Detect which cell encompasses the target text, then output its [X, Y] center coordinate. 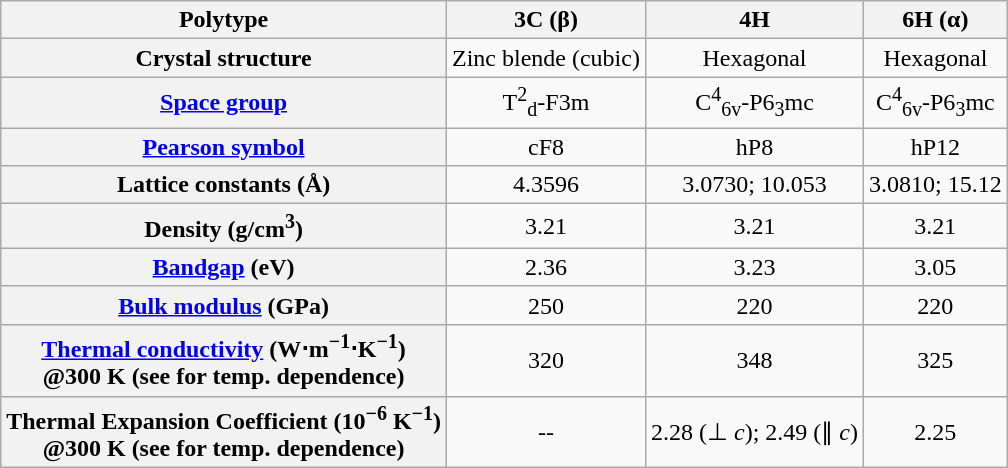
2.36 [546, 267]
-- [546, 432]
Space group [224, 102]
Density (g/cm3) [224, 226]
Bulk modulus (GPa) [224, 305]
2.25 [936, 432]
250 [546, 305]
Zinc blende (cubic) [546, 58]
Bandgap (eV) [224, 267]
Pearson symbol [224, 147]
3.05 [936, 267]
Thermal conductivity (W⋅m−1⋅K−1)@300 K (see for temp. dependence) [224, 361]
Polytype [224, 20]
hP8 [754, 147]
6H (α) [936, 20]
Crystal structure [224, 58]
hP12 [936, 147]
T2d-F3m [546, 102]
3.23 [754, 267]
320 [546, 361]
4.3596 [546, 185]
3.0730; 10.053 [754, 185]
2.28 (⊥ c); 2.49 (∥ c) [754, 432]
Thermal Expansion Coefficient (10−6 K−1)@300 K (see for temp. dependence) [224, 432]
cF8 [546, 147]
3C (β) [546, 20]
4H [754, 20]
Lattice constants (Å) [224, 185]
3.0810; 15.12 [936, 185]
348 [754, 361]
325 [936, 361]
